Provide the [X, Y] coordinate of the cell's center where the given text is located.  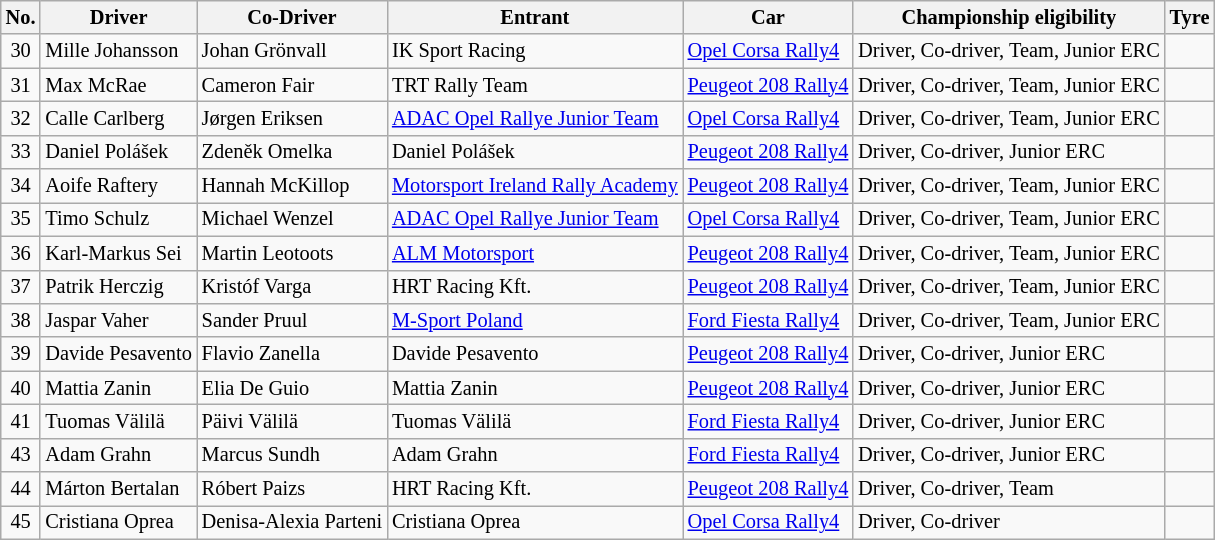
Jørgen Eriksen [292, 118]
Max McRae [118, 85]
33 [21, 152]
Zdeněk Omelka [292, 152]
Timo Schulz [118, 219]
Kristóf Varga [292, 287]
36 [21, 253]
Michael Wenzel [292, 219]
37 [21, 287]
TRT Rally Team [535, 85]
No. [21, 17]
Car [768, 17]
Hannah McKillop [292, 186]
Marcus Sundh [292, 455]
Johan Grönvall [292, 51]
Driver, Co-driver, Team [1008, 489]
34 [21, 186]
38 [21, 320]
Cameron Fair [292, 85]
Päivi Välilä [292, 421]
Patrik Herczig [118, 287]
32 [21, 118]
Márton Bertalan [118, 489]
Elia De Guio [292, 388]
IK Sport Racing [535, 51]
Martin Leotoots [292, 253]
Motorsport Ireland Rally Academy [535, 186]
45 [21, 522]
Sander Pruul [292, 320]
Mille Johansson [118, 51]
39 [21, 354]
35 [21, 219]
Flavio Zanella [292, 354]
Róbert Paizs [292, 489]
Karl-Markus Sei [118, 253]
Entrant [535, 17]
40 [21, 388]
31 [21, 85]
41 [21, 421]
ALM Motorsport [535, 253]
Denisa-Alexia Parteni [292, 522]
Jaspar Vaher [118, 320]
Tyre [1190, 17]
Calle Carlberg [118, 118]
44 [21, 489]
M-Sport Poland [535, 320]
43 [21, 455]
Driver [118, 17]
Co-Driver [292, 17]
30 [21, 51]
Aoife Raftery [118, 186]
Championship eligibility [1008, 17]
Driver, Co-driver [1008, 522]
